Return (X, Y) of the center of cell containing provided text 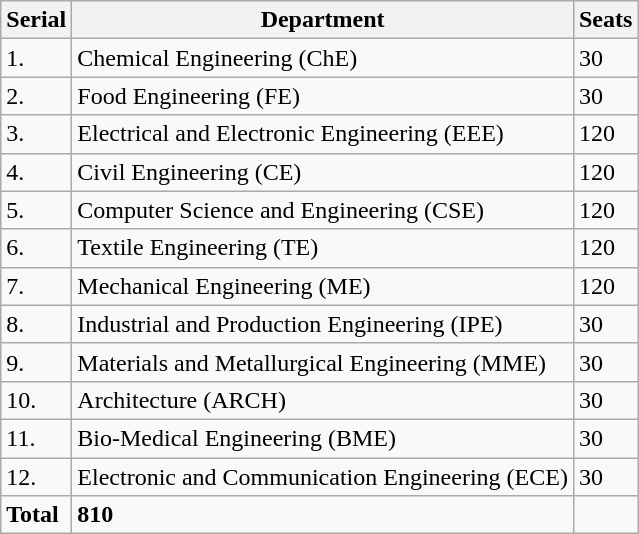
810 (323, 515)
10. (36, 400)
6. (36, 248)
5. (36, 210)
Bio-Medical Engineering (BME) (323, 438)
12. (36, 477)
8. (36, 324)
Food Engineering (FE) (323, 96)
9. (36, 362)
Electrical and Electronic Engineering (EEE) (323, 134)
3. (36, 134)
Architecture (ARCH) (323, 400)
Civil Engineering (CE) (323, 172)
Seats (605, 20)
Computer Science and Engineering (CSE) (323, 210)
11. (36, 438)
Serial (36, 20)
Electronic and Communication Engineering (ECE) (323, 477)
Materials and Metallurgical Engineering (MME) (323, 362)
2. (36, 96)
1. (36, 58)
Chemical Engineering (ChE) (323, 58)
4. (36, 172)
Total (36, 515)
Industrial and Production Engineering (IPE) (323, 324)
7. (36, 286)
Textile Engineering (TE) (323, 248)
Mechanical Engineering (ME) (323, 286)
Department (323, 20)
